Identify which cell holds the provided text, then report its [X, Y] central coordinate. 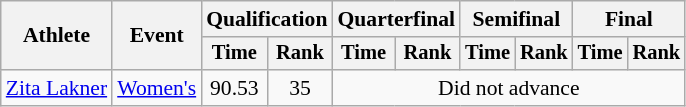
Final [629, 19]
Did not advance [508, 88]
Semifinal [516, 19]
Qualification [266, 19]
Athlete [56, 36]
90.53 [234, 88]
Quarterfinal [396, 19]
Zita Lakner [56, 88]
Women's [156, 88]
35 [300, 88]
Event [156, 36]
